Return [x, y] of the center of cell containing provided text 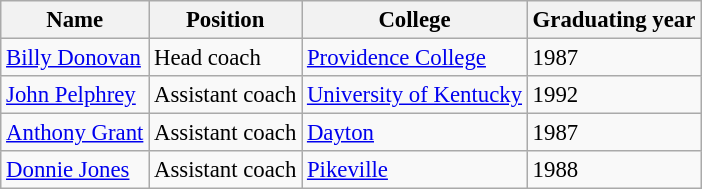
Billy Donovan [75, 58]
1992 [614, 95]
1988 [614, 170]
John Pelphrey [75, 95]
Donnie Jones [75, 170]
Providence College [415, 58]
Pikeville [415, 170]
Name [75, 20]
University of Kentucky [415, 95]
Graduating year [614, 20]
Dayton [415, 133]
College [415, 20]
Anthony Grant [75, 133]
Position [226, 20]
Head coach [226, 58]
